Find where the given text appears and provide that cell's center as (X, Y) coordinate. 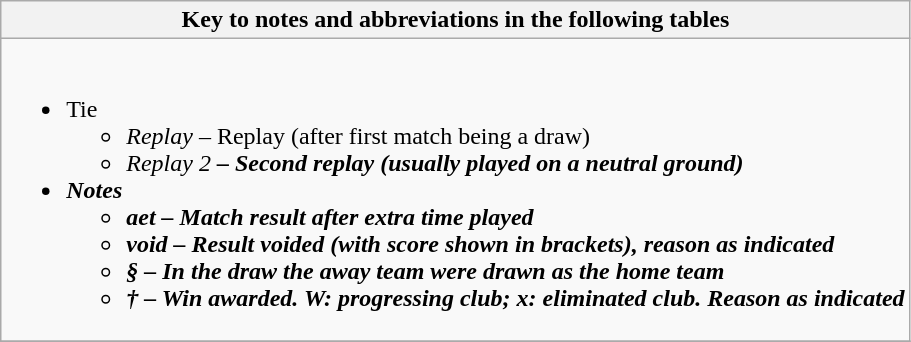
Key to notes and abbreviations in the following tables (456, 20)
